Provide the [X, Y] coordinate of the cell's center where the given text is located.  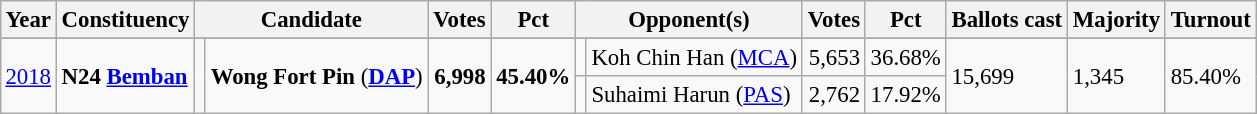
2018 [28, 76]
15,699 [1006, 76]
36.68% [906, 57]
85.40% [1210, 76]
5,653 [834, 57]
6,998 [460, 76]
Turnout [1210, 20]
Ballots cast [1006, 20]
Opponent(s) [690, 20]
Majority [1116, 20]
2,762 [834, 95]
N24 Bemban [125, 76]
45.40% [534, 76]
Koh Chin Han (MCA) [694, 57]
Candidate [312, 20]
Constituency [125, 20]
1,345 [1116, 76]
Wong Fort Pin (DAP) [316, 76]
17.92% [906, 95]
Year [28, 20]
Suhaimi Harun (PAS) [694, 95]
